Output the (X, Y) coordinate of the center of the cell containing the given text.  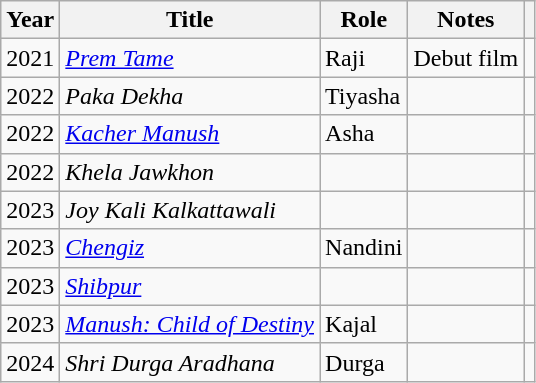
Asha (364, 134)
Chengiz (190, 248)
Raji (364, 58)
Prem Tame (190, 58)
2024 (30, 362)
Nandini (364, 248)
Durga (364, 362)
Debut film (466, 58)
Shri Durga Aradhana (190, 362)
Role (364, 20)
Manush: Child of Destiny (190, 324)
Notes (466, 20)
Joy Kali Kalkattawali (190, 210)
Paka Dekha (190, 96)
Kacher Manush (190, 134)
Kajal (364, 324)
Tiyasha (364, 96)
Title (190, 20)
Year (30, 20)
Khela Jawkhon (190, 172)
2021 (30, 58)
Shibpur (190, 286)
